From the cell containing the given text, extract its center point as (X, Y) coordinate. 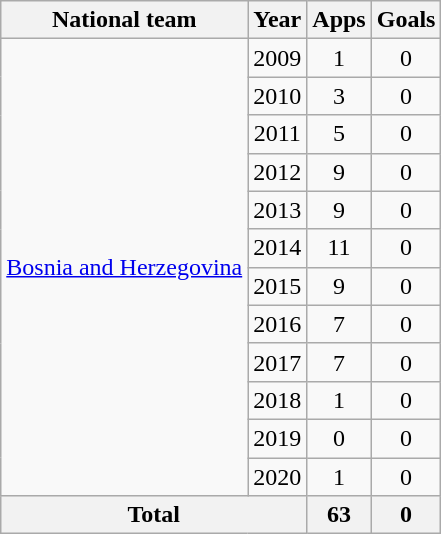
5 (339, 134)
2011 (278, 134)
2009 (278, 58)
2019 (278, 438)
2020 (278, 477)
2017 (278, 362)
2010 (278, 96)
National team (124, 20)
Apps (339, 20)
63 (339, 515)
Total (154, 515)
2016 (278, 324)
Bosnia and Herzegovina (124, 268)
2015 (278, 286)
2012 (278, 172)
2013 (278, 210)
Goals (406, 20)
2014 (278, 248)
2018 (278, 400)
3 (339, 96)
Year (278, 20)
11 (339, 248)
